Provide the [x, y] coordinate of the cell's center where the given text is located.  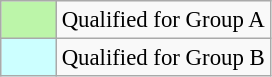
Qualified for Group A [163, 20]
Qualified for Group B [163, 58]
